Return the [X, Y] coordinate for the center point of the cell that contains the specified text.  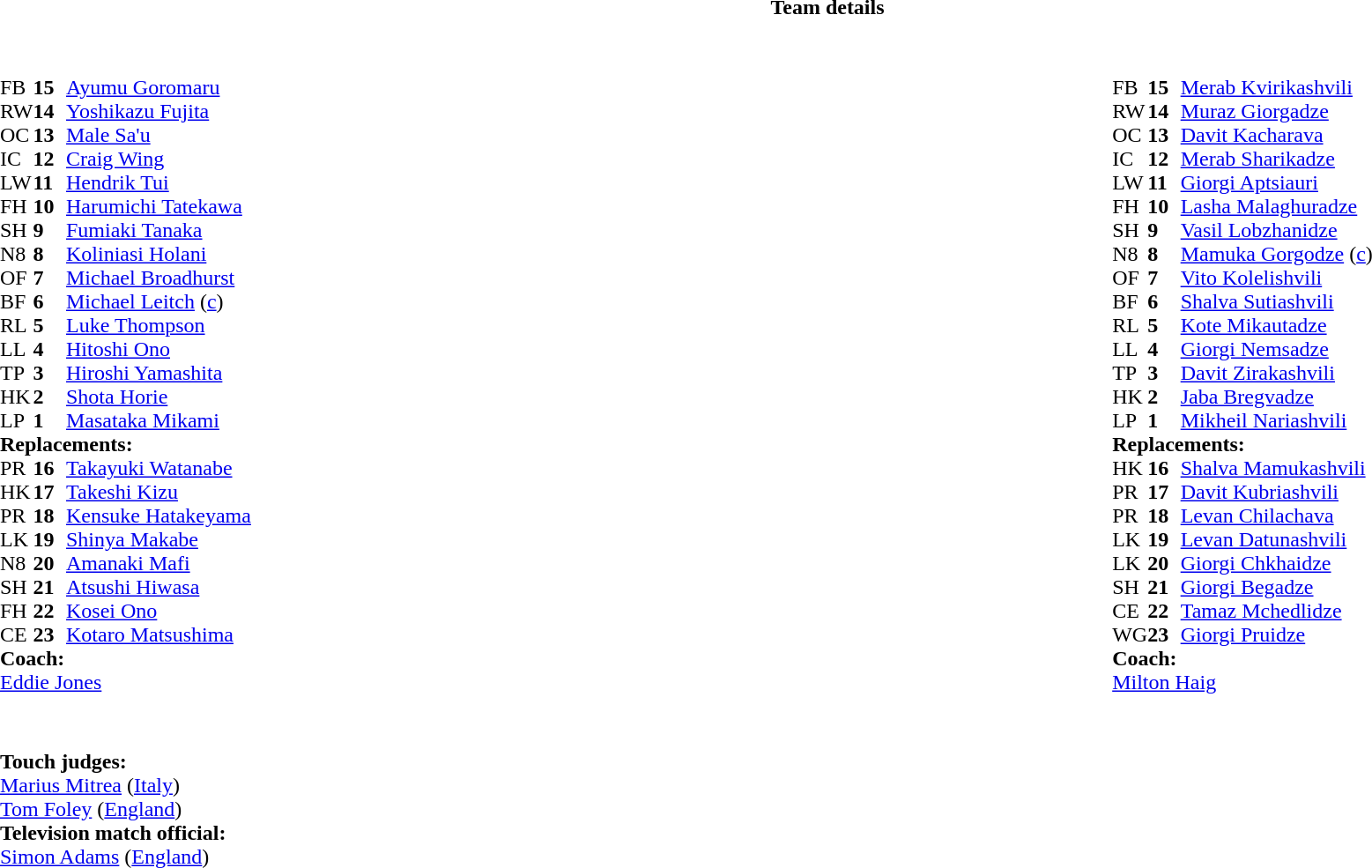
Michael Broadhurst [159, 278]
Coach: [125, 659]
Luke Thompson [159, 326]
Kotaro Matsushima [159, 634]
Hitoshi Ono [159, 349]
Hiroshi Yamashita [159, 374]
Atsushi Hiwasa [159, 587]
Yoshikazu Fujita [159, 111]
Takayuki Watanabe [159, 469]
WG [1130, 634]
Amanaki Mafi [159, 564]
Fumiaki Tanaka [159, 231]
Replacements: [125, 444]
Shinya Makabe [159, 539]
Hendrik Tui [159, 183]
Masataka Mikami [159, 421]
Eddie Jones [125, 682]
Shota Horie [159, 397]
Kosei Ono [159, 612]
Takeshi Kizu [159, 492]
Harumichi Tatekawa [159, 206]
Craig Wing [159, 159]
Male Sa'u [159, 136]
Ayumu Goromaru [159, 88]
Koliniasi Holani [159, 254]
Kensuke Hatakeyama [159, 516]
Michael Leitch (c) [159, 301]
